Determine the [X, Y] coordinate at the center of the cell enclosing the given text.  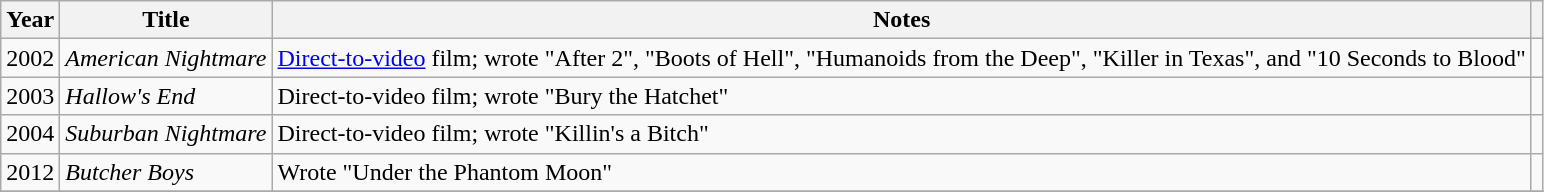
Wrote "Under the Phantom Moon" [902, 172]
Notes [902, 20]
Direct-to-video film; wrote "After 2", "Boots of Hell", "Humanoids from the Deep", "Killer in Texas", and "10 Seconds to Blood" [902, 58]
Suburban Nightmare [166, 134]
2004 [30, 134]
2003 [30, 96]
Butcher Boys [166, 172]
American Nightmare [166, 58]
Year [30, 20]
Title [166, 20]
2012 [30, 172]
Hallow's End [166, 96]
2002 [30, 58]
Direct-to-video film; wrote "Killin's a Bitch" [902, 134]
Direct-to-video film; wrote "Bury the Hatchet" [902, 96]
